For the text-containing cell, return its midpoint in [x, y] coordinate format. 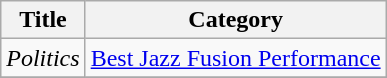
Title [43, 20]
Politics [43, 58]
Category [236, 20]
Best Jazz Fusion Performance [236, 58]
